Capture the cell that displays the provided text and extract its [X, Y] central coordinate. 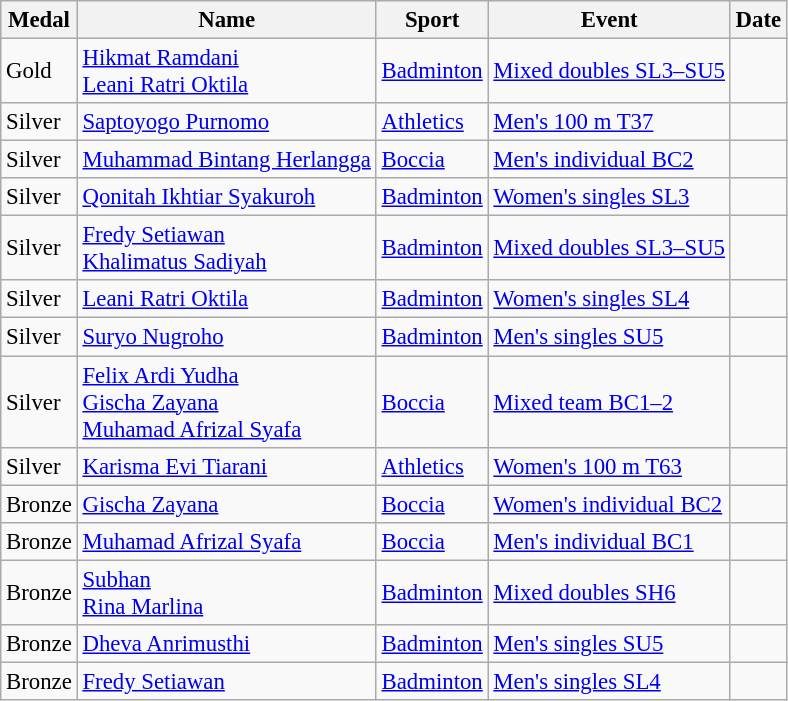
Gold [39, 72]
Women's singles SL3 [609, 197]
Suryo Nugroho [226, 337]
Men's individual BC2 [609, 160]
Event [609, 20]
Mixed team BC1–2 [609, 402]
Qonitah Ikhtiar Syakuroh [226, 197]
Gischa Zayana [226, 504]
Karisma Evi Tiarani [226, 466]
Dheva Anrimusthi [226, 644]
Felix Ardi YudhaGischa ZayanaMuhamad Afrizal Syafa [226, 402]
Saptoyogo Purnomo [226, 122]
Women's 100 m T63 [609, 466]
Medal [39, 20]
Hikmat RamdaniLeani Ratri Oktila [226, 72]
Women's singles SL4 [609, 299]
Fredy Setiawan [226, 681]
Leani Ratri Oktila [226, 299]
Subhan Rina Marlina [226, 592]
Name [226, 20]
Men's individual BC1 [609, 541]
Mixed doubles SH6 [609, 592]
Muhammad Bintang Herlangga [226, 160]
Muhamad Afrizal Syafa [226, 541]
Women's individual BC2 [609, 504]
Sport [432, 20]
Men's 100 m T37 [609, 122]
Date [758, 20]
Men's singles SL4 [609, 681]
Fredy SetiawanKhalimatus Sadiyah [226, 248]
